From the cell containing the given text, extract its center point as (x, y) coordinate. 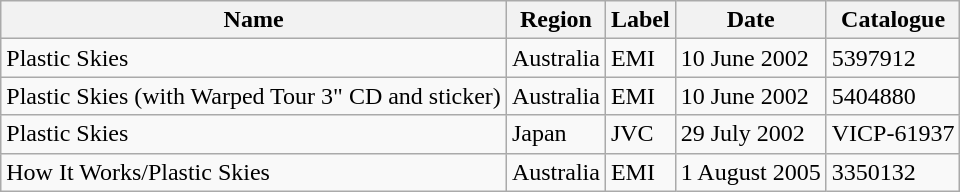
5404880 (893, 96)
29 July 2002 (750, 134)
Plastic Skies (with Warped Tour 3" CD and sticker) (254, 96)
1 August 2005 (750, 172)
Label (640, 20)
How It Works/Plastic Skies (254, 172)
VICP-61937 (893, 134)
5397912 (893, 58)
JVC (640, 134)
Date (750, 20)
Name (254, 20)
3350132 (893, 172)
Japan (556, 134)
Region (556, 20)
Catalogue (893, 20)
